From the cell containing the given text, extract its center point as [X, Y] coordinate. 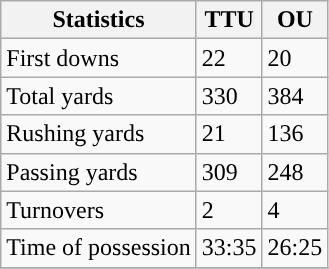
4 [295, 210]
21 [229, 134]
20 [295, 58]
309 [229, 172]
Time of possession [99, 248]
248 [295, 172]
Statistics [99, 20]
330 [229, 96]
TTU [229, 20]
26:25 [295, 248]
2 [229, 210]
OU [295, 20]
Turnovers [99, 210]
Rushing yards [99, 134]
Passing yards [99, 172]
22 [229, 58]
First downs [99, 58]
33:35 [229, 248]
384 [295, 96]
136 [295, 134]
Total yards [99, 96]
